For the text-containing cell, return its midpoint in (X, Y) coordinate format. 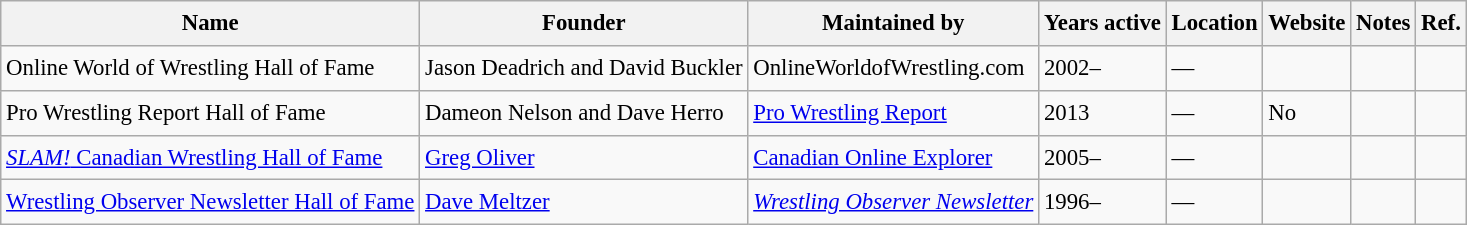
Pro Wrestling Report (894, 114)
Online World of Wrestling Hall of Fame (210, 68)
Maintained by (894, 24)
Name (210, 24)
Years active (1103, 24)
2005– (1103, 158)
No (1307, 114)
Founder (584, 24)
Dameon Nelson and Dave Herro (584, 114)
Notes (1384, 24)
Jason Deadrich and David Buckler (584, 68)
OnlineWorldofWrestling.com (894, 68)
Dave Meltzer (584, 202)
Wrestling Observer Newsletter Hall of Fame (210, 202)
Ref. (1441, 24)
Pro Wrestling Report Hall of Fame (210, 114)
Location (1214, 24)
Website (1307, 24)
Canadian Online Explorer (894, 158)
2013 (1103, 114)
SLAM! Canadian Wrestling Hall of Fame (210, 158)
Greg Oliver (584, 158)
2002– (1103, 68)
1996– (1103, 202)
Wrestling Observer Newsletter (894, 202)
